Capture the cell that displays the provided text and extract its (x, y) central coordinate. 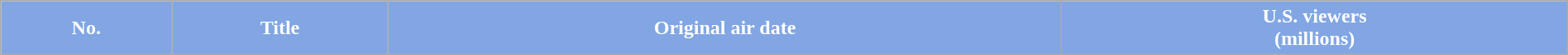
U.S. viewers(millions) (1315, 28)
Original air date (724, 28)
Title (280, 28)
No. (86, 28)
